Provide the (X, Y) coordinate of the cell's center where the given text is located.  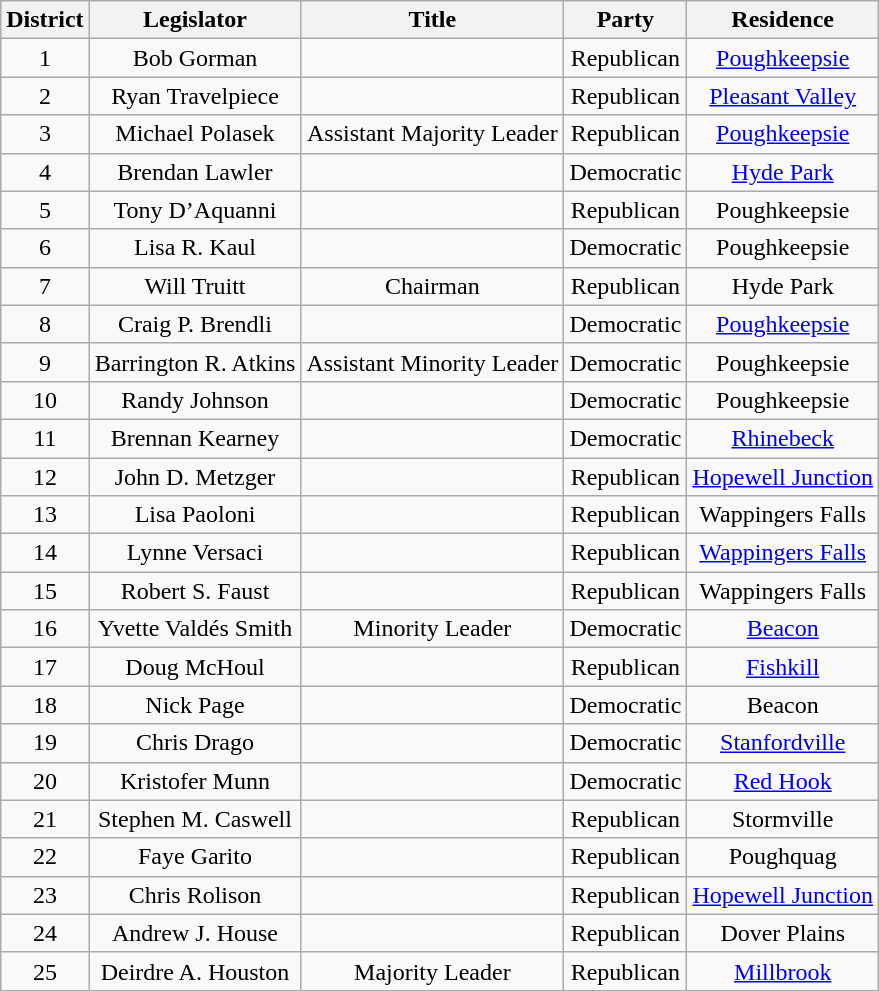
Residence (783, 20)
11 (45, 438)
Doug McHoul (195, 667)
Minority Leader (432, 629)
15 (45, 591)
Andrew J. House (195, 933)
Will Truitt (195, 286)
Brendan Lawler (195, 172)
20 (45, 781)
Deirdre A. Houston (195, 971)
Lynne Versaci (195, 553)
23 (45, 895)
24 (45, 933)
Fishkill (783, 667)
7 (45, 286)
Craig P. Brendli (195, 324)
19 (45, 743)
Faye Garito (195, 857)
Millbrook (783, 971)
4 (45, 172)
Red Hook (783, 781)
Bob Gorman (195, 58)
Dover Plains (783, 933)
Chris Rolison (195, 895)
Title (432, 20)
17 (45, 667)
2 (45, 96)
Stormville (783, 819)
Stephen M. Caswell (195, 819)
Rhinebeck (783, 438)
Kristofer Munn (195, 781)
John D. Metzger (195, 477)
Party (626, 20)
Assistant Majority Leader (432, 134)
Nick Page (195, 705)
Robert S. Faust (195, 591)
21 (45, 819)
13 (45, 515)
10 (45, 400)
Stanfordville (783, 743)
Ryan Travelpiece (195, 96)
Lisa Paoloni (195, 515)
14 (45, 553)
Chairman (432, 286)
Poughquag (783, 857)
Pleasant Valley (783, 96)
1 (45, 58)
Majority Leader (432, 971)
Brennan Kearney (195, 438)
Assistant Minority Leader (432, 362)
6 (45, 248)
Lisa R. Kaul (195, 248)
3 (45, 134)
Barrington R. Atkins (195, 362)
25 (45, 971)
16 (45, 629)
District (45, 20)
12 (45, 477)
Chris Drago (195, 743)
Randy Johnson (195, 400)
18 (45, 705)
Legislator (195, 20)
5 (45, 210)
22 (45, 857)
Yvette Valdés Smith (195, 629)
Michael Polasek (195, 134)
9 (45, 362)
Tony D’Aquanni (195, 210)
8 (45, 324)
